From the cell containing the given text, extract its center point as (x, y) coordinate. 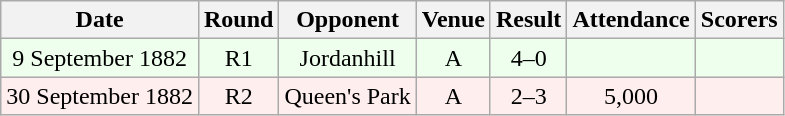
Attendance (631, 20)
Venue (453, 20)
R2 (238, 96)
9 September 1882 (100, 58)
Queen's Park (348, 96)
Opponent (348, 20)
Date (100, 20)
Round (238, 20)
Result (528, 20)
Jordanhill (348, 58)
30 September 1882 (100, 96)
4–0 (528, 58)
2–3 (528, 96)
5,000 (631, 96)
Scorers (739, 20)
R1 (238, 58)
